For the text-containing cell, return its midpoint in [x, y] coordinate format. 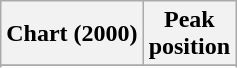
Peakposition [189, 34]
Chart (2000) [72, 34]
